Return the (x, y) coordinate for the center point of the cell that contains the specified text.  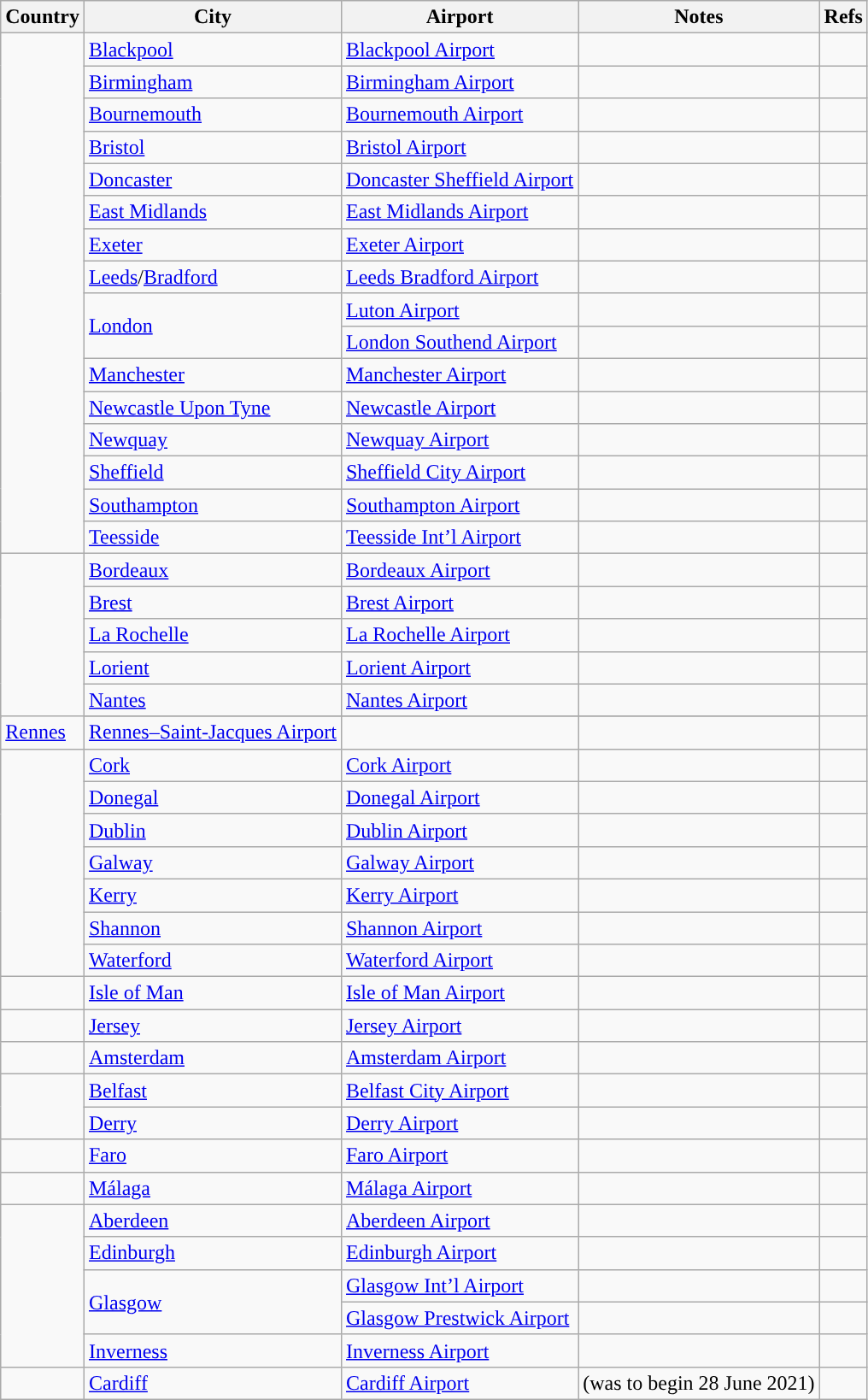
Southampton (212, 505)
Lorient (212, 668)
Belfast City Airport (460, 1091)
Edinburgh (212, 1253)
Refs (843, 17)
Edinburgh Airport (460, 1253)
Amsterdam (212, 1058)
London (212, 326)
Blackpool (212, 50)
Cork Airport (460, 765)
Belfast (212, 1091)
Exeter (212, 244)
Glasgow (212, 1302)
Manchester Airport (460, 374)
Dublin Airport (460, 830)
Aberdeen Airport (460, 1221)
Isle of Man Airport (460, 993)
Doncaster (212, 179)
Airport (460, 17)
Teesside (212, 538)
Sheffield City Airport (460, 473)
Cardiff (212, 1383)
Inverness Airport (460, 1350)
Kerry Airport (460, 895)
East Midlands (212, 212)
Birmingham Airport (460, 82)
(was to begin 28 June 2021) (699, 1383)
Newquay Airport (460, 440)
Nantes (212, 700)
Faro (212, 1156)
Lorient Airport (460, 668)
Doncaster Sheffield Airport (460, 179)
East Midlands Airport (460, 212)
Notes (699, 17)
Derry (212, 1123)
Newcastle Upon Tyne (212, 408)
Leeds/Bradford (212, 277)
Manchester (212, 374)
Galway Airport (460, 862)
Derry Airport (460, 1123)
Waterford (212, 961)
Málaga (212, 1188)
Newcastle Airport (460, 408)
Shannon Airport (460, 927)
Teesside Int’l Airport (460, 538)
Glasgow Int’l Airport (460, 1285)
Brest (212, 603)
Sheffield (212, 473)
Aberdeen (212, 1221)
Country (43, 17)
Cork (212, 765)
La Rochelle Airport (460, 635)
Waterford Airport (460, 961)
Isle of Man (212, 993)
Birmingham (212, 82)
Shannon (212, 927)
Bristol (212, 147)
Cardiff Airport (460, 1383)
Jersey (212, 1026)
Southampton Airport (460, 505)
Kerry (212, 895)
Bournemouth (212, 115)
Rennes (43, 732)
Newquay (212, 440)
Luton Airport (460, 309)
Bournemouth Airport (460, 115)
Jersey Airport (460, 1026)
Blackpool Airport (460, 50)
Rennes–Saint-Jacques Airport (212, 732)
Faro Airport (460, 1156)
Inverness (212, 1350)
Amsterdam Airport (460, 1058)
Galway (212, 862)
City (212, 17)
Brest Airport (460, 603)
Málaga Airport (460, 1188)
La Rochelle (212, 635)
Donegal (212, 797)
Exeter Airport (460, 244)
Dublin (212, 830)
Bordeaux (212, 570)
Donegal Airport (460, 797)
Glasgow Prestwick Airport (460, 1318)
Bordeaux Airport (460, 570)
Leeds Bradford Airport (460, 277)
London Southend Airport (460, 342)
Bristol Airport (460, 147)
Nantes Airport (460, 700)
